Pinpoint the cell where the given text exists, returning its [X, Y] midpoint coordinate. 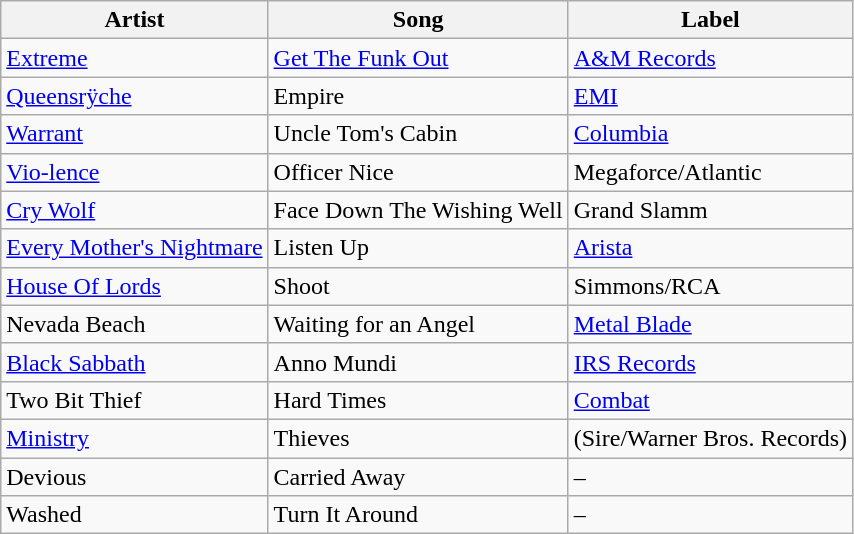
Cry Wolf [134, 210]
Columbia [710, 134]
Hard Times [418, 400]
Warrant [134, 134]
Anno Mundi [418, 362]
Song [418, 20]
Carried Away [418, 477]
Uncle Tom's Cabin [418, 134]
Ministry [134, 438]
Grand Slamm [710, 210]
Extreme [134, 58]
(Sire/Warner Bros. Records) [710, 438]
Label [710, 20]
Get The Funk Out [418, 58]
Washed [134, 515]
Simmons/RCA [710, 286]
Vio-lence [134, 172]
Devious [134, 477]
Two Bit Thief [134, 400]
Every Mother's Nightmare [134, 248]
Queensrÿche [134, 96]
Combat [710, 400]
House Of Lords [134, 286]
Waiting for an Angel [418, 324]
Black Sabbath [134, 362]
Officer Nice [418, 172]
Listen Up [418, 248]
EMI [710, 96]
IRS Records [710, 362]
Empire [418, 96]
Thieves [418, 438]
Arista [710, 248]
Turn It Around [418, 515]
Megaforce/Atlantic [710, 172]
Metal Blade [710, 324]
Face Down The Wishing Well [418, 210]
Shoot [418, 286]
Nevada Beach [134, 324]
A&M Records [710, 58]
Artist [134, 20]
